Detect which cell encompasses the target text, then output its [X, Y] center coordinate. 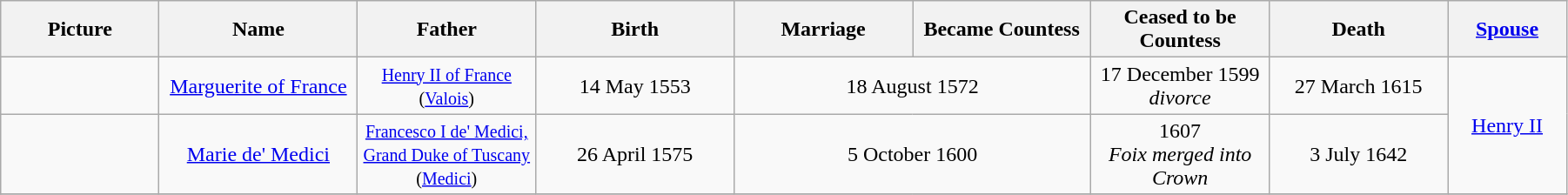
Father [447, 30]
5 October 1600 [913, 154]
Death [1359, 30]
14 May 1553 [635, 85]
Name [258, 30]
Marie de' Medici [258, 154]
Ceased to be Countess [1180, 30]
Francesco I de' Medici, Grand Duke of Tuscany (Medici) [447, 154]
1607Foix merged into Crown [1180, 154]
3 July 1642 [1359, 154]
Henry II of France(Valois) [447, 85]
18 August 1572 [913, 85]
Spouse [1507, 30]
Marriage [823, 30]
26 April 1575 [635, 154]
27 March 1615 [1359, 85]
Picture [80, 30]
17 December 1599divorce [1180, 85]
Birth [635, 30]
Henry II [1507, 125]
Marguerite of France [258, 85]
Became Countess [1002, 30]
